Return [x, y] of the center of cell containing provided text 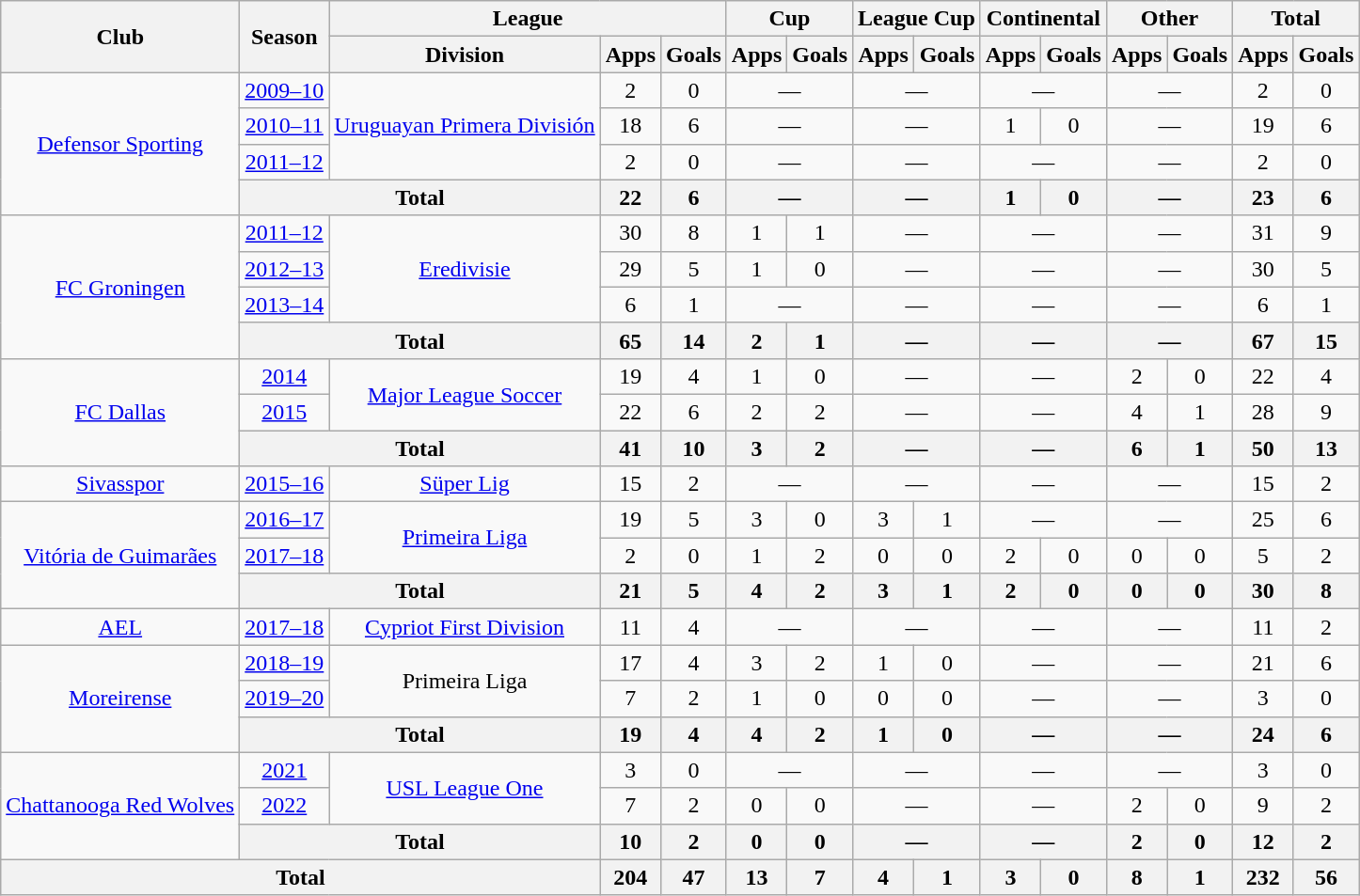
Continental [1043, 19]
USL League One [465, 788]
65 [630, 340]
2015–16 [284, 484]
29 [630, 269]
2012–13 [284, 269]
14 [694, 340]
Sivasspor [120, 484]
Division [465, 55]
Major League Soccer [465, 394]
League Cup [917, 19]
12 [1263, 841]
2015 [284, 412]
2009–10 [284, 90]
Eredivisie [465, 269]
FC Dallas [120, 412]
31 [1263, 233]
56 [1326, 877]
232 [1263, 877]
41 [630, 448]
2010–11 [284, 126]
2016–17 [284, 520]
2022 [284, 806]
Club [120, 37]
23 [1263, 197]
League [529, 19]
Defensor Sporting [120, 144]
24 [1263, 734]
Chattanooga Red Wolves [120, 806]
18 [630, 126]
67 [1263, 340]
2021 [284, 770]
Cypriot First Division [465, 627]
Cup [789, 19]
Süper Lig [465, 484]
17 [630, 663]
Vitória de Guimarães [120, 556]
2013–14 [284, 305]
47 [694, 877]
28 [1263, 412]
2014 [284, 376]
Uruguayan Primera División [465, 126]
Other [1169, 19]
FC Groningen [120, 287]
2019–20 [284, 699]
50 [1263, 448]
AEL [120, 627]
2018–19 [284, 663]
Moreirense [120, 699]
204 [630, 877]
25 [1263, 520]
Season [284, 37]
